For the text-containing cell, return its midpoint in (X, Y) coordinate format. 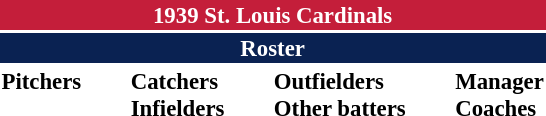
1939 St. Louis Cardinals (272, 15)
Roster (272, 48)
